Output the (X, Y) coordinate of the center of the cell containing the given text.  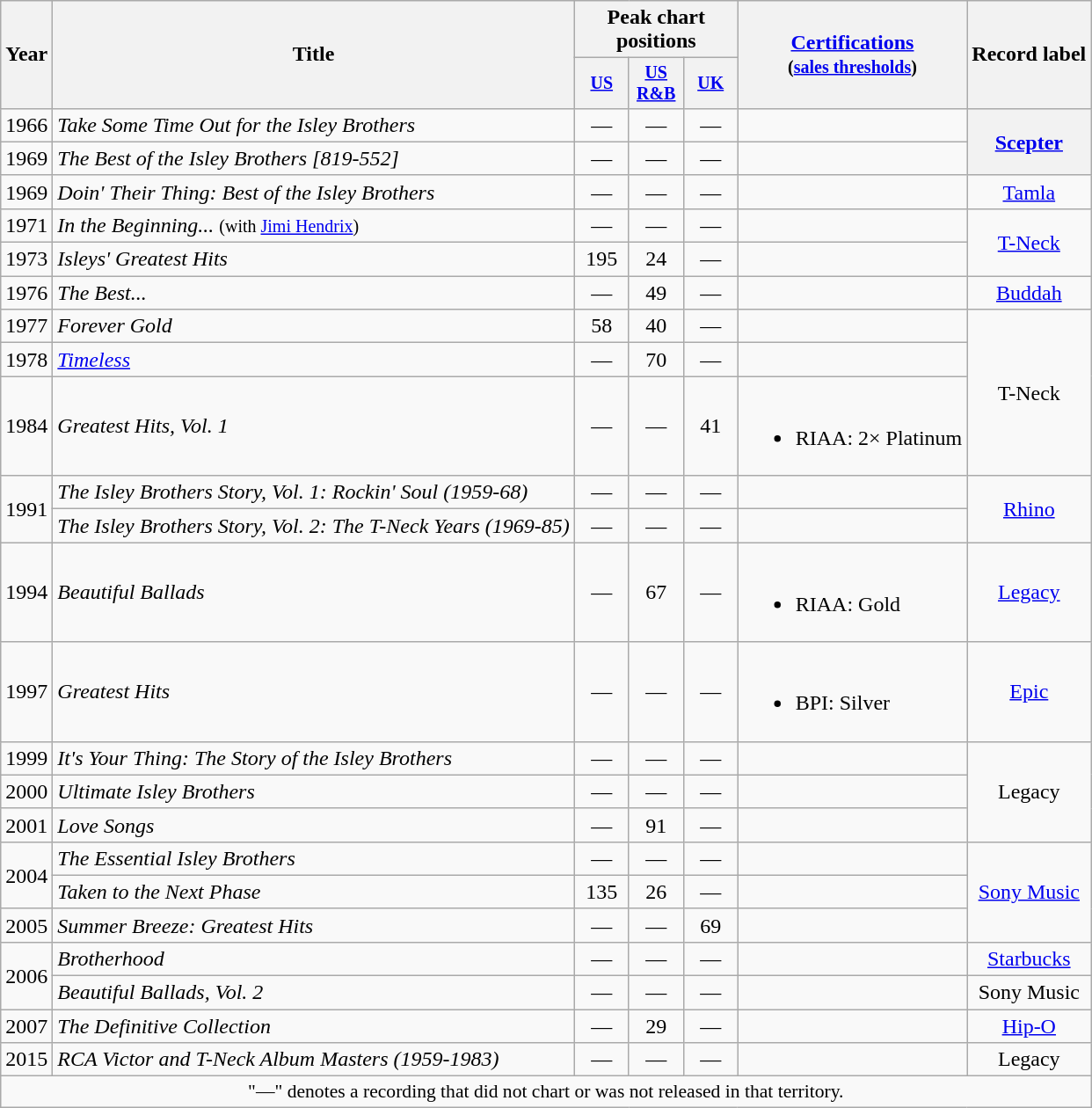
2004 (26, 875)
2001 (26, 825)
Take Some Time Out for the Isley Brothers (313, 125)
Doin' Their Thing: Best of the Isley Brothers (313, 192)
2006 (26, 975)
Record label (1029, 55)
1971 (26, 225)
Love Songs (313, 825)
2007 (26, 1026)
Title (313, 55)
195 (601, 259)
The Isley Brothers Story, Vol. 1: Rockin' Soul (1959-68) (313, 492)
58 (601, 326)
In the Beginning... (with Jimi Hendrix) (313, 225)
Peak chart positions (656, 30)
Scepter (1029, 142)
Greatest Hits, Vol. 1 (313, 426)
Ultimate Isley Brothers (313, 791)
2000 (26, 791)
Forever Gold (313, 326)
RIAA: Gold (853, 593)
Brotherhood (313, 959)
Certifications(sales thresholds) (853, 55)
US (601, 83)
Timeless (313, 360)
Rhino (1029, 509)
The Best of the Isley Brothers [819-552] (313, 158)
69 (710, 925)
Greatest Hits (313, 691)
RIAA: 2× Platinum (853, 426)
Tamla (1029, 192)
24 (656, 259)
1977 (26, 326)
The Essential Isley Brothers (313, 858)
1994 (26, 593)
29 (656, 1026)
BPI: Silver (853, 691)
Summer Breeze: Greatest Hits (313, 925)
41 (710, 426)
Epic (1029, 691)
USR&B (656, 83)
1973 (26, 259)
40 (656, 326)
The Isley Brothers Story, Vol. 2: The T-Neck Years (1969-85) (313, 526)
Isleys' Greatest Hits (313, 259)
70 (656, 360)
49 (656, 293)
Beautiful Ballads (313, 593)
The Definitive Collection (313, 1026)
It's Your Thing: The Story of the Isley Brothers (313, 758)
1984 (26, 426)
Starbucks (1029, 959)
1991 (26, 509)
Buddah (1029, 293)
Hip-O (1029, 1026)
UK (710, 83)
Taken to the Next Phase (313, 892)
Beautiful Ballads, Vol. 2 (313, 993)
26 (656, 892)
1999 (26, 758)
1997 (26, 691)
1966 (26, 125)
67 (656, 593)
91 (656, 825)
The Best... (313, 293)
2005 (26, 925)
Year (26, 55)
"—" denotes a recording that did not chart or was not released in that territory. (546, 1092)
RCA Victor and T-Neck Album Masters (1959-1983) (313, 1060)
1978 (26, 360)
135 (601, 892)
1976 (26, 293)
2015 (26, 1060)
